Return [x, y] of the center of cell containing provided text 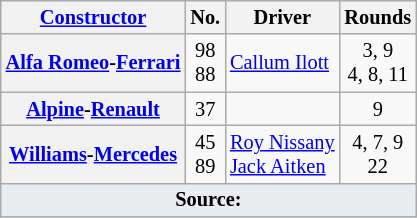
Rounds [378, 17]
Roy NissanyJack Aitken [282, 154]
4, 7, 922 [378, 154]
Williams-Mercedes [94, 154]
Alpine-Renault [94, 109]
3, 94, 8, 11 [378, 63]
Callum Ilott [282, 63]
9888 [205, 63]
Source: [208, 200]
4589 [205, 154]
Alfa Romeo-Ferrari [94, 63]
37 [205, 109]
Driver [282, 17]
9 [378, 109]
Constructor [94, 17]
No. [205, 17]
